Search for the cell housing the specified text and yield its [x, y] center coordinate. 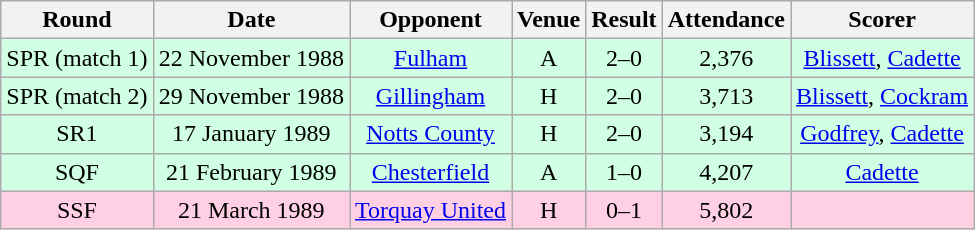
SR1 [77, 134]
Blissett, Cockram [882, 96]
Date [251, 20]
Torquay United [431, 210]
22 November 1988 [251, 58]
Result [624, 20]
29 November 1988 [251, 96]
Fulham [431, 58]
21 February 1989 [251, 172]
4,207 [726, 172]
Chesterfield [431, 172]
Gillingham [431, 96]
2,376 [726, 58]
Venue [549, 20]
0–1 [624, 210]
Cadette [882, 172]
Attendance [726, 20]
Scorer [882, 20]
SSF [77, 210]
SPR (match 2) [77, 96]
21 March 1989 [251, 210]
1–0 [624, 172]
Blissett, Cadette [882, 58]
17 January 1989 [251, 134]
Opponent [431, 20]
SPR (match 1) [77, 58]
3,713 [726, 96]
Notts County [431, 134]
5,802 [726, 210]
Godfrey, Cadette [882, 134]
Round [77, 20]
SQF [77, 172]
3,194 [726, 134]
